Find where the given text appears and provide that cell's center as [x, y] coordinate. 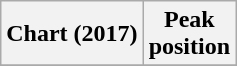
Chart (2017) [72, 34]
Peakposition [189, 34]
